From the cell containing the given text, extract its center point as [x, y] coordinate. 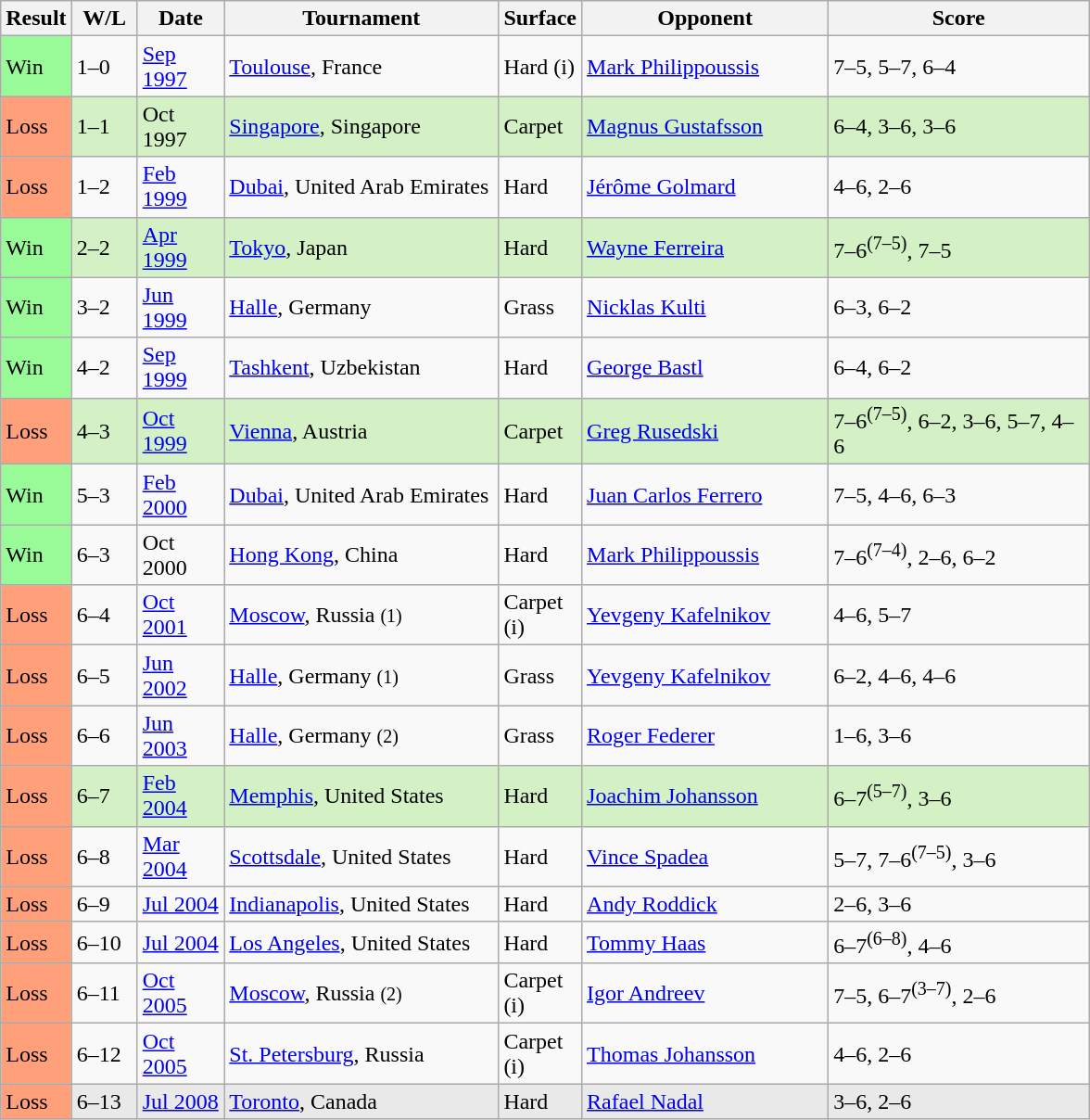
6–10 [104, 942]
6–7(6–8), 4–6 [958, 942]
7–5, 4–6, 6–3 [958, 495]
Toulouse, France [361, 67]
Wayne Ferreira [705, 247]
Tokyo, Japan [361, 247]
Hong Kong, China [361, 554]
7–6(7–5), 6–2, 3–6, 5–7, 4–6 [958, 431]
Igor Andreev [705, 994]
Indianapolis, United States [361, 904]
Sep 1999 [181, 367]
Vince Spadea [705, 857]
Feb 2000 [181, 495]
1–1 [104, 126]
6–8 [104, 857]
4–2 [104, 367]
Magnus Gustafsson [705, 126]
4–6, 5–7 [958, 616]
Hard (i) [540, 67]
Los Angeles, United States [361, 942]
Juan Carlos Ferrero [705, 495]
Oct 1997 [181, 126]
5–7, 7–6(7–5), 3–6 [958, 857]
Oct 1999 [181, 431]
6–12 [104, 1053]
Tournament [361, 19]
6–4 [104, 616]
Apr 1999 [181, 247]
Greg Rusedski [705, 431]
6–13 [104, 1101]
W/L [104, 19]
Mar 2004 [181, 857]
Vienna, Austria [361, 431]
Moscow, Russia (1) [361, 616]
6–2, 4–6, 4–6 [958, 675]
6–6 [104, 736]
7–6(7–5), 7–5 [958, 247]
Thomas Johansson [705, 1053]
Singapore, Singapore [361, 126]
6–4, 3–6, 3–6 [958, 126]
2–6, 3–6 [958, 904]
6–11 [104, 994]
Sep 1997 [181, 67]
1–2 [104, 187]
Feb 1999 [181, 187]
3–2 [104, 308]
Nicklas Kulti [705, 308]
Opponent [705, 19]
5–3 [104, 495]
Oct 2001 [181, 616]
Date [181, 19]
Jérôme Golmard [705, 187]
Toronto, Canada [361, 1101]
George Bastl [705, 367]
6–3, 6–2 [958, 308]
6–4, 6–2 [958, 367]
1–0 [104, 67]
Result [36, 19]
Andy Roddick [705, 904]
Jun 2003 [181, 736]
Roger Federer [705, 736]
Tashkent, Uzbekistan [361, 367]
Halle, Germany [361, 308]
Moscow, Russia (2) [361, 994]
4–3 [104, 431]
Jun 1999 [181, 308]
2–2 [104, 247]
Scottsdale, United States [361, 857]
6–9 [104, 904]
6–5 [104, 675]
Jul 2008 [181, 1101]
Joachim Johansson [705, 795]
3–6, 2–6 [958, 1101]
7–6(7–4), 2–6, 6–2 [958, 554]
6–7 [104, 795]
7–5, 5–7, 6–4 [958, 67]
6–7(5–7), 3–6 [958, 795]
Memphis, United States [361, 795]
Jun 2002 [181, 675]
Oct 2000 [181, 554]
Score [958, 19]
Halle, Germany (2) [361, 736]
Tommy Haas [705, 942]
Rafael Nadal [705, 1101]
Surface [540, 19]
7–5, 6–7(3–7), 2–6 [958, 994]
St. Petersburg, Russia [361, 1053]
Halle, Germany (1) [361, 675]
6–3 [104, 554]
1–6, 3–6 [958, 736]
Feb 2004 [181, 795]
